Search for the cell housing the specified text and yield its (X, Y) center coordinate. 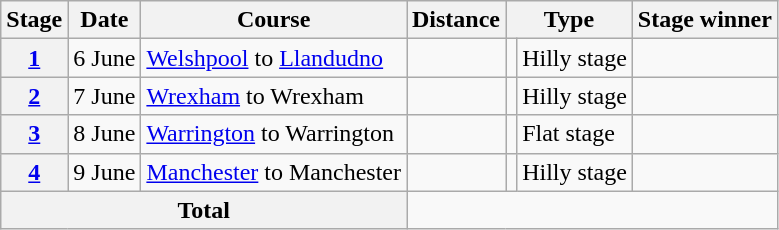
1 (34, 58)
Stage (34, 20)
Type (570, 20)
9 June (104, 172)
7 June (104, 96)
Welshpool to Llandudno (274, 58)
Wrexham to Wrexham (274, 96)
Stage winner (704, 20)
Date (104, 20)
Warrington to Warrington (274, 134)
8 June (104, 134)
4 (34, 172)
Total (204, 210)
3 (34, 134)
Manchester to Manchester (274, 172)
2 (34, 96)
Course (274, 20)
6 June (104, 58)
Flat stage (575, 134)
Distance (456, 20)
